For the text-containing cell, return its midpoint in (x, y) coordinate format. 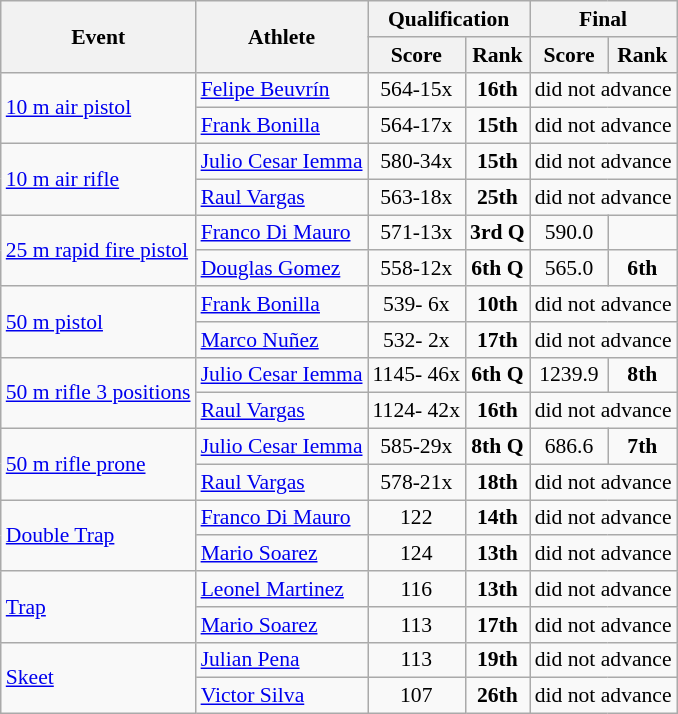
Event (98, 36)
578-21x (416, 482)
558-12x (416, 269)
107 (416, 696)
14th (498, 518)
590.0 (569, 233)
Marco Nuñez (282, 340)
Final (604, 19)
563-18x (416, 197)
539- 6x (416, 304)
18th (498, 482)
686.6 (569, 447)
8th Q (498, 447)
10 m air pistol (98, 108)
10th (498, 304)
571-13x (416, 233)
Julian Pena (282, 660)
Trap (98, 606)
585-29x (416, 447)
532- 2x (416, 340)
564-15x (416, 90)
564-17x (416, 126)
25th (498, 197)
19th (498, 660)
Douglas Gomez (282, 269)
Skeet (98, 678)
8th (642, 375)
1239.9 (569, 375)
Double Trap (98, 536)
50 m rifle 3 positions (98, 392)
6th (642, 269)
50 m pistol (98, 322)
122 (416, 518)
7th (642, 447)
25 m rapid fire pistol (98, 250)
1124- 42x (416, 411)
1145- 46x (416, 375)
50 m rifle prone (98, 464)
116 (416, 589)
Qualification (449, 19)
Leonel Martinez (282, 589)
26th (498, 696)
Victor Silva (282, 696)
Felipe Beuvrín (282, 90)
565.0 (569, 269)
3rd Q (498, 233)
580-34x (416, 162)
124 (416, 554)
10 m air rifle (98, 180)
Athlete (282, 36)
